Search for the cell housing the specified text and yield its (x, y) center coordinate. 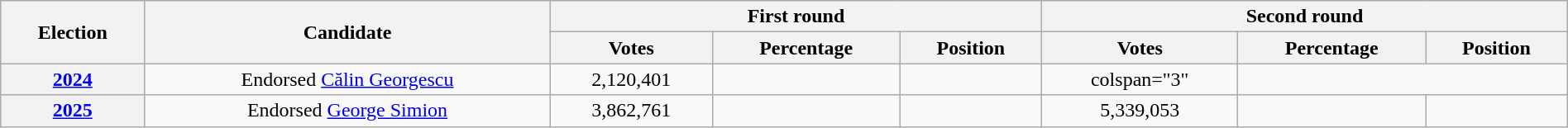
2025 (73, 111)
Endorsed Călin Georgescu (347, 79)
colspan="3" (1140, 79)
Second round (1305, 17)
2,120,401 (631, 79)
Candidate (347, 32)
3,862,761 (631, 111)
2024 (73, 79)
5,339,053 (1140, 111)
Endorsed George Simion (347, 111)
Election (73, 32)
First round (796, 17)
